Extract the [x, y] coordinate from the center of the cell holding the provided text.  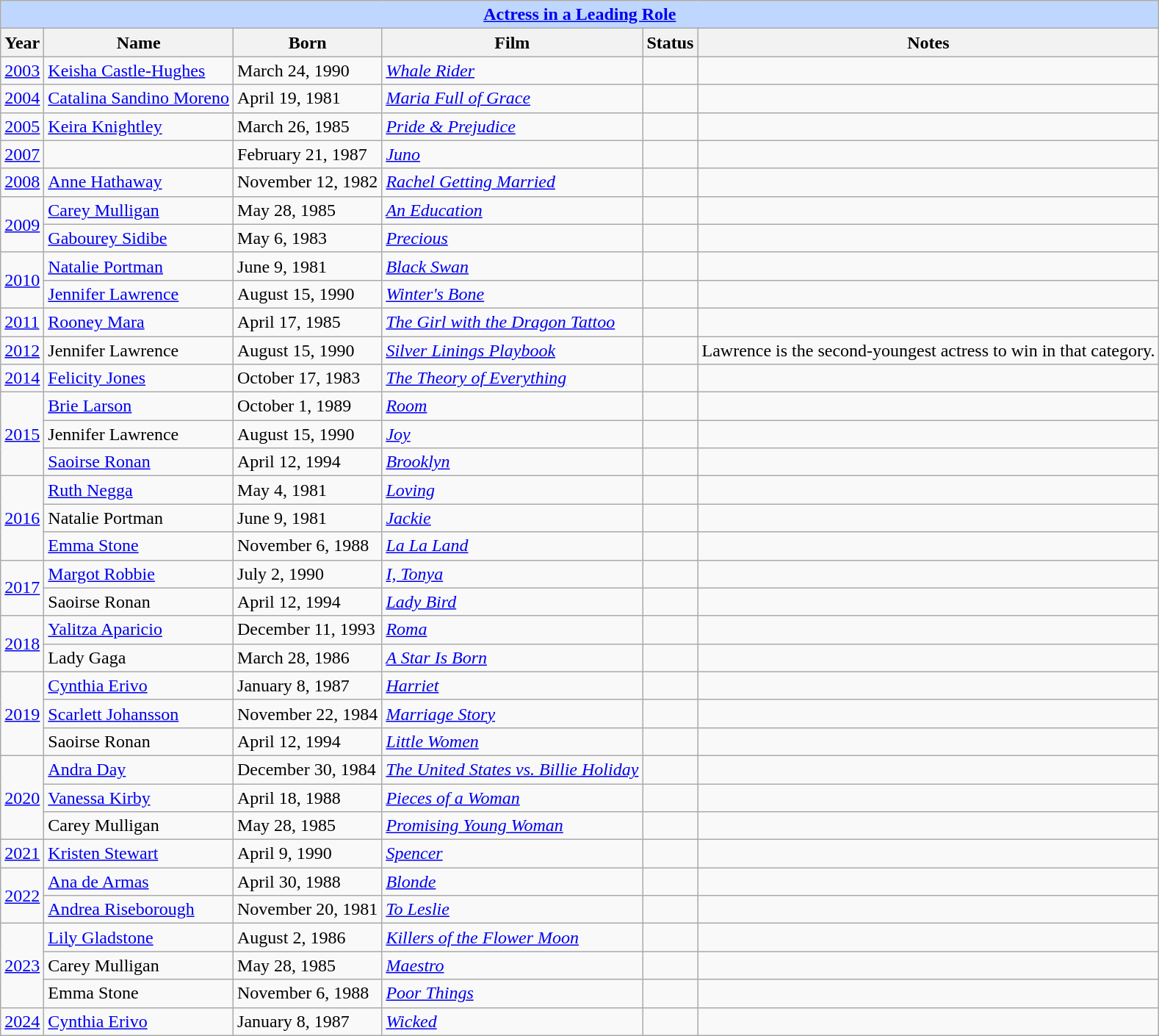
2022 [22, 896]
April 17, 1985 [308, 322]
2007 [22, 154]
Felicity Jones [139, 378]
Actress in a Leading Role [580, 15]
Film [513, 43]
March 26, 1985 [308, 126]
Juno [513, 154]
November 22, 1984 [308, 713]
April 9, 1990 [308, 854]
La La Land [513, 546]
The United States vs. Billie Holiday [513, 769]
Brie Larson [139, 406]
Jackie [513, 518]
April 19, 1981 [308, 98]
December 30, 1984 [308, 769]
Vanessa Kirby [139, 797]
The Girl with the Dragon Tattoo [513, 322]
An Education [513, 210]
2005 [22, 126]
Notes [928, 43]
To Leslie [513, 910]
Status [670, 43]
Andra Day [139, 769]
Ana de Armas [139, 882]
2014 [22, 378]
Lily Gladstone [139, 938]
Lady Bird [513, 602]
Black Swan [513, 266]
Spencer [513, 854]
Silver Linings Playbook [513, 350]
2010 [22, 280]
Andrea Riseborough [139, 910]
2003 [22, 71]
2011 [22, 322]
May 6, 1983 [308, 238]
2018 [22, 644]
Little Women [513, 741]
Lawrence is the second-youngest actress to win in that category. [928, 350]
2019 [22, 713]
Gabourey Sidibe [139, 238]
April 18, 1988 [308, 797]
2020 [22, 797]
October 1, 1989 [308, 406]
2008 [22, 182]
Keisha Castle-Hughes [139, 71]
February 21, 1987 [308, 154]
October 17, 1983 [308, 378]
Joy [513, 434]
Winter's Bone [513, 294]
Roma [513, 630]
August 2, 1986 [308, 938]
Margot Robbie [139, 574]
Scarlett Johansson [139, 713]
Maria Full of Grace [513, 98]
A Star Is Born [513, 658]
Kristen Stewart [139, 854]
Marriage Story [513, 713]
Rooney Mara [139, 322]
The Theory of Everything [513, 378]
Room [513, 406]
Born [308, 43]
Killers of the Flower Moon [513, 938]
Catalina Sandino Moreno [139, 98]
Maestro [513, 965]
Ruth Negga [139, 490]
Precious [513, 238]
December 11, 1993 [308, 630]
Pride & Prejudice [513, 126]
I, Tonya [513, 574]
2021 [22, 854]
November 20, 1981 [308, 910]
Loving [513, 490]
Harriet [513, 686]
Year [22, 43]
Blonde [513, 882]
2015 [22, 434]
Rachel Getting Married [513, 182]
March 24, 1990 [308, 71]
2024 [22, 1021]
November 12, 1982 [308, 182]
2009 [22, 224]
Wicked [513, 1021]
Whale Rider [513, 71]
2017 [22, 588]
Anne Hathaway [139, 182]
Lady Gaga [139, 658]
2016 [22, 518]
April 30, 1988 [308, 882]
Brooklyn [513, 462]
Keira Knightley [139, 126]
Pieces of a Woman [513, 797]
Poor Things [513, 993]
2004 [22, 98]
Promising Young Woman [513, 826]
Yalitza Aparicio [139, 630]
Name [139, 43]
2023 [22, 965]
2012 [22, 350]
March 28, 1986 [308, 658]
May 4, 1981 [308, 490]
July 2, 1990 [308, 574]
